Find where the given text appears and provide that cell's center as [X, Y] coordinate. 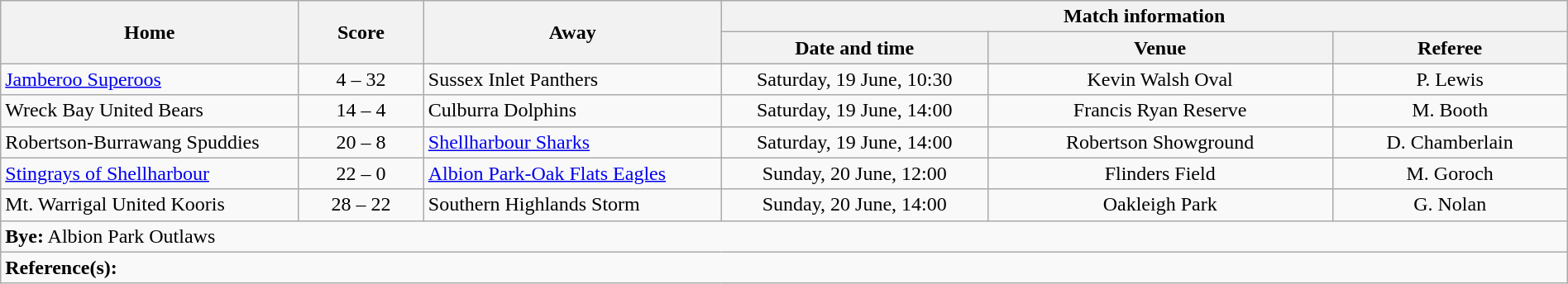
G. Nolan [1450, 205]
M. Booth [1450, 111]
Shellharbour Sharks [572, 142]
Flinders Field [1159, 173]
Robertson-Burrawang Spuddies [150, 142]
Culburra Dolphins [572, 111]
Jamberoo Superoos [150, 79]
Stingrays of Shellharbour [150, 173]
14 – 4 [361, 111]
Away [572, 32]
Albion Park-Oak Flats Eagles [572, 173]
Francis Ryan Reserve [1159, 111]
Kevin Walsh Oval [1159, 79]
D. Chamberlain [1450, 142]
Robertson Showground [1159, 142]
Sunday, 20 June, 14:00 [854, 205]
Sunday, 20 June, 12:00 [854, 173]
Mt. Warrigal United Kooris [150, 205]
Reference(s): [784, 267]
Bye: Albion Park Outlaws [784, 236]
Score [361, 32]
Date and time [854, 48]
Oakleigh Park [1159, 205]
M. Goroch [1450, 173]
P. Lewis [1450, 79]
Venue [1159, 48]
20 – 8 [361, 142]
4 – 32 [361, 79]
22 – 0 [361, 173]
Referee [1450, 48]
Southern Highlands Storm [572, 205]
Saturday, 19 June, 10:30 [854, 79]
Home [150, 32]
Match information [1145, 17]
Wreck Bay United Bears [150, 111]
28 – 22 [361, 205]
Sussex Inlet Panthers [572, 79]
